From the cell containing the given text, extract its center point as [x, y] coordinate. 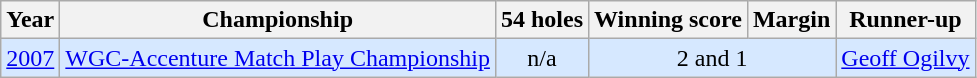
n/a [542, 58]
2007 [30, 58]
Runner-up [906, 20]
Year [30, 20]
2 and 1 [712, 58]
WGC-Accenture Match Play Championship [278, 58]
Margin [791, 20]
Geoff Ogilvy [906, 58]
54 holes [542, 20]
Winning score [668, 20]
Championship [278, 20]
